Return the [X, Y] coordinate for the center point of the cell that contains the specified text.  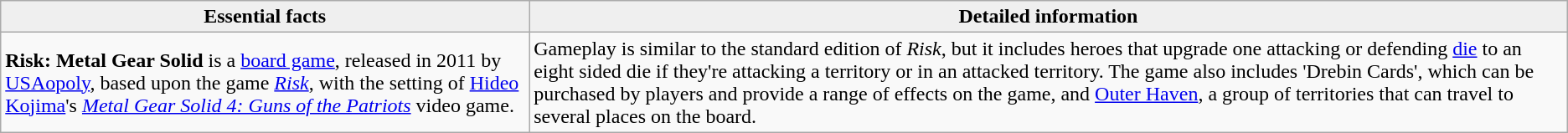
Essential facts [265, 17]
Detailed information [1049, 17]
